Return the [x, y] coordinate for the center point of the cell that contains the specified text.  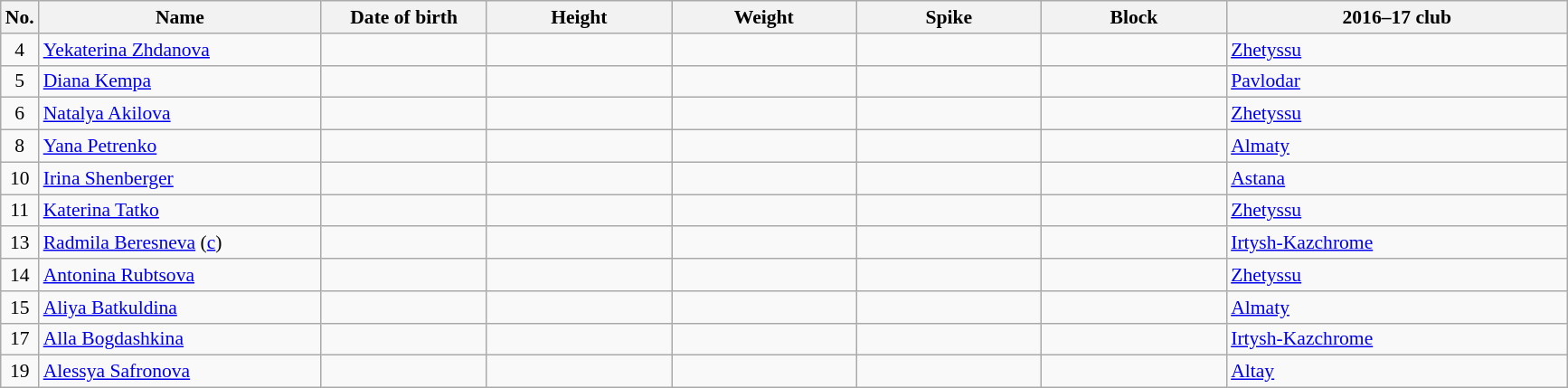
Yana Petrenko [181, 147]
Pavlodar [1396, 81]
17 [20, 339]
14 [20, 275]
15 [20, 308]
Astana [1396, 178]
Aliya Batkuldina [181, 308]
11 [20, 211]
Irina Shenberger [181, 178]
Antonina Rubtsova [181, 275]
Block [1134, 17]
4 [20, 50]
Weight [765, 17]
Alla Bogdashkina [181, 339]
13 [20, 243]
5 [20, 81]
Spike [949, 17]
Radmila Beresneva (c) [181, 243]
8 [20, 147]
Altay [1396, 372]
Katerina Tatko [181, 211]
Date of birth [403, 17]
10 [20, 178]
Diana Kempa [181, 81]
6 [20, 114]
Alessya Safronova [181, 372]
2016–17 club [1396, 17]
Name [181, 17]
19 [20, 372]
Yekaterina Zhdanova [181, 50]
No. [20, 17]
Natalya Akilova [181, 114]
Height [579, 17]
